Locate the cell with the specified text and output its [x, y] center coordinate. 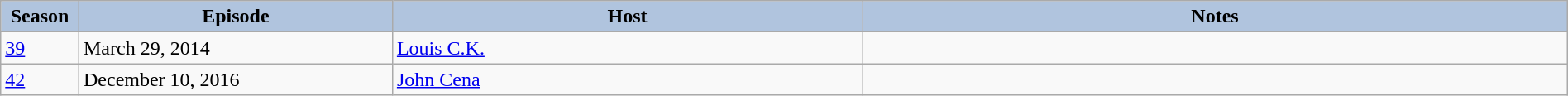
Host [627, 17]
March 29, 2014 [235, 48]
John Cena [627, 79]
Season [40, 17]
Episode [235, 17]
December 10, 2016 [235, 79]
Notes [1216, 17]
42 [40, 79]
Louis C.K. [627, 48]
39 [40, 48]
